Scan for the cell matching the given text and deliver its (x, y) coordinate at center. 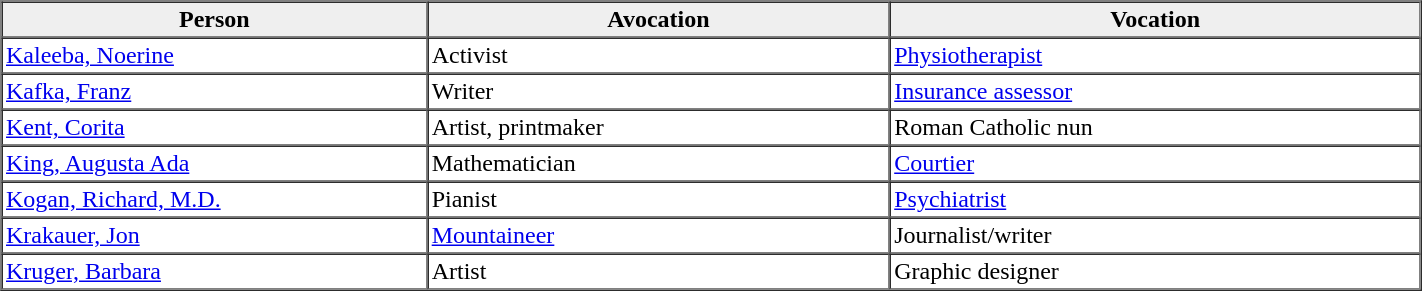
Pianist (658, 200)
Writer (658, 92)
Artist, printmaker (658, 128)
Graphic designer (1156, 272)
Kent, Corita (215, 128)
Psychiatrist (1156, 200)
Vocation (1156, 20)
Person (215, 20)
Journalist/writer (1156, 236)
Activist (658, 56)
Mathematician (658, 164)
Kafka, Franz (215, 92)
Insurance assessor (1156, 92)
Kruger, Barbara (215, 272)
Kogan, Richard, M.D. (215, 200)
Krakauer, Jon (215, 236)
Avocation (658, 20)
Artist (658, 272)
Mountaineer (658, 236)
King, Augusta Ada (215, 164)
Physiotherapist (1156, 56)
Courtier (1156, 164)
Roman Catholic nun (1156, 128)
Kaleeba, Noerine (215, 56)
